Output the [X, Y] coordinate of the center of the cell containing the given text.  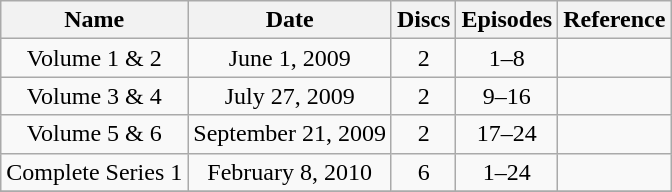
Reference [614, 20]
Complete Series 1 [94, 172]
17–24 [507, 134]
Date [290, 20]
February 8, 2010 [290, 172]
Volume 1 & 2 [94, 58]
June 1, 2009 [290, 58]
Volume 3 & 4 [94, 96]
September 21, 2009 [290, 134]
Name [94, 20]
9–16 [507, 96]
July 27, 2009 [290, 96]
Volume 5 & 6 [94, 134]
Episodes [507, 20]
Discs [423, 20]
6 [423, 172]
1–24 [507, 172]
1–8 [507, 58]
